Search for the cell housing the specified text and yield its (x, y) center coordinate. 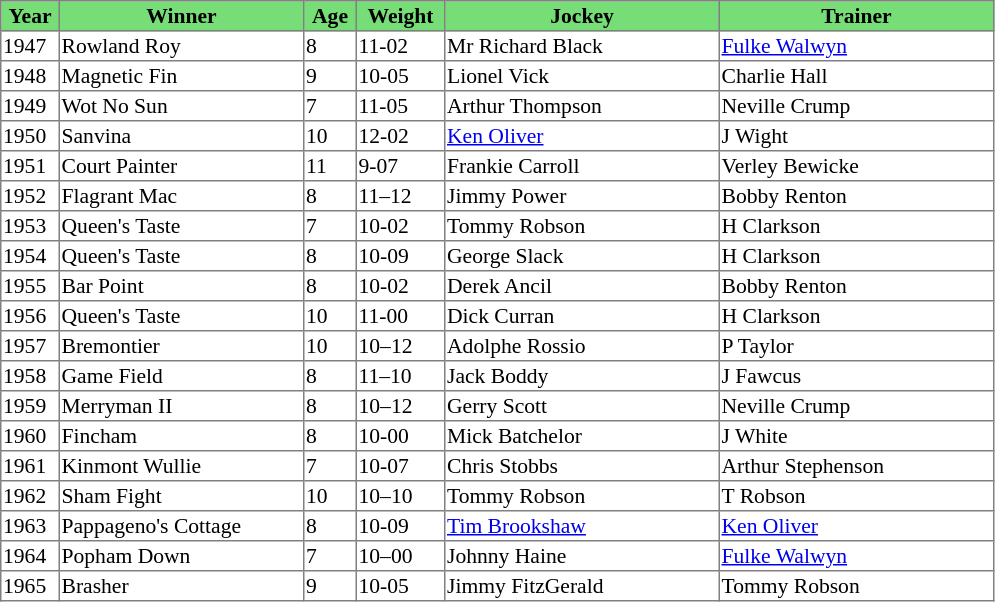
1953 (30, 226)
10-00 (400, 436)
11-05 (400, 106)
9-07 (400, 166)
Dick Curran (582, 316)
10–00 (400, 556)
Wot No Sun (181, 106)
Jockey (582, 16)
1962 (30, 496)
Jimmy FitzGerald (582, 586)
Fincham (181, 436)
Mick Batchelor (582, 436)
Flagrant Mac (181, 196)
Bar Point (181, 286)
Weight (400, 16)
1954 (30, 256)
Frankie Carroll (582, 166)
1964 (30, 556)
Brasher (181, 586)
Adolphe Rossio (582, 346)
J White (856, 436)
1960 (30, 436)
1965 (30, 586)
Derek Ancil (582, 286)
10-07 (400, 466)
Mr Richard Black (582, 46)
Court Painter (181, 166)
1956 (30, 316)
Age (330, 16)
T Robson (856, 496)
Sham Fight (181, 496)
Popham Down (181, 556)
Merryman II (181, 406)
Trainer (856, 16)
1961 (30, 466)
11–12 (400, 196)
1950 (30, 136)
Tim Brookshaw (582, 526)
11 (330, 166)
11-02 (400, 46)
11–10 (400, 376)
1949 (30, 106)
1947 (30, 46)
J Wight (856, 136)
10–10 (400, 496)
Bremontier (181, 346)
1957 (30, 346)
1951 (30, 166)
Arthur Thompson (582, 106)
Kinmont Wullie (181, 466)
Pappageno's Cottage (181, 526)
Magnetic Fin (181, 76)
Charlie Hall (856, 76)
Jimmy Power (582, 196)
Gerry Scott (582, 406)
Chris Stobbs (582, 466)
1952 (30, 196)
Sanvina (181, 136)
Rowland Roy (181, 46)
Game Field (181, 376)
Johnny Haine (582, 556)
1958 (30, 376)
Lionel Vick (582, 76)
12-02 (400, 136)
Year (30, 16)
Jack Boddy (582, 376)
1955 (30, 286)
J Fawcus (856, 376)
Winner (181, 16)
1948 (30, 76)
Arthur Stephenson (856, 466)
1963 (30, 526)
George Slack (582, 256)
P Taylor (856, 346)
Verley Bewicke (856, 166)
11-00 (400, 316)
1959 (30, 406)
